Capture the cell that displays the provided text and extract its (X, Y) central coordinate. 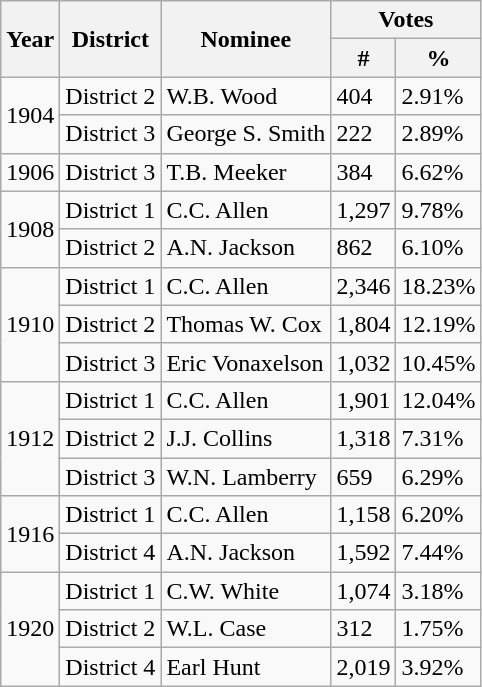
7.44% (438, 553)
6.10% (438, 248)
1,592 (364, 553)
W.N. Lamberry (246, 477)
% (438, 58)
George S. Smith (246, 134)
District (110, 39)
1912 (30, 438)
404 (364, 96)
12.19% (438, 324)
T.B. Meeker (246, 172)
1920 (30, 629)
1,804 (364, 324)
1,901 (364, 400)
659 (364, 477)
2.91% (438, 96)
3.92% (438, 667)
1904 (30, 115)
W.L. Case (246, 629)
2,019 (364, 667)
1908 (30, 229)
Earl Hunt (246, 667)
2.89% (438, 134)
W.B. Wood (246, 96)
12.04% (438, 400)
1,318 (364, 438)
7.31% (438, 438)
222 (364, 134)
C.W. White (246, 591)
18.23% (438, 286)
6.29% (438, 477)
Year (30, 39)
312 (364, 629)
3.18% (438, 591)
Votes (406, 20)
6.62% (438, 172)
Thomas W. Cox (246, 324)
1,032 (364, 362)
1916 (30, 534)
1,158 (364, 515)
1,074 (364, 591)
2,346 (364, 286)
1910 (30, 324)
9.78% (438, 210)
J.J. Collins (246, 438)
6.20% (438, 515)
862 (364, 248)
384 (364, 172)
1906 (30, 172)
1,297 (364, 210)
Eric Vonaxelson (246, 362)
Nominee (246, 39)
10.45% (438, 362)
# (364, 58)
1.75% (438, 629)
